Extract the (X, Y) coordinate from the center of the cell holding the provided text.  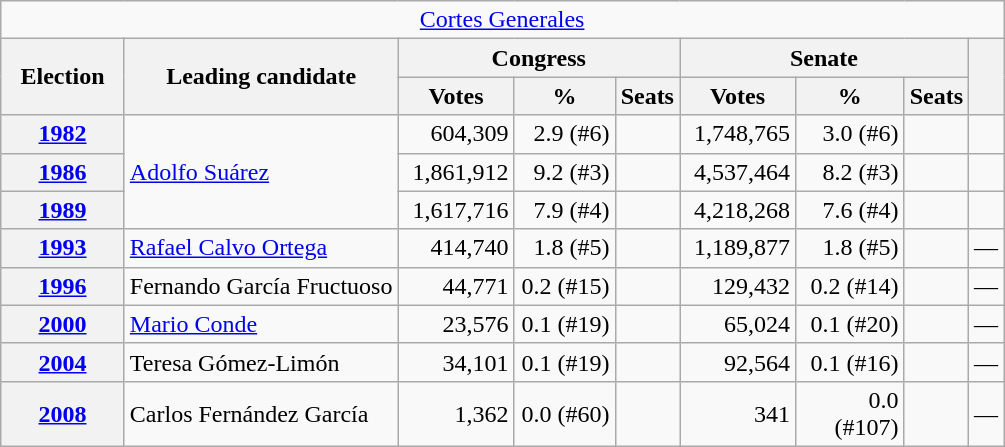
Mario Conde (261, 324)
Fernando García Fructuoso (261, 286)
0.1 (#20) (850, 324)
Adolfo Suárez (261, 172)
Teresa Gómez-Limón (261, 362)
0.0 (#60) (564, 414)
1993 (63, 248)
1,748,765 (738, 134)
8.2 (#3) (850, 172)
1,362 (456, 414)
Congress (539, 58)
4,537,464 (738, 172)
604,309 (456, 134)
Cortes Generales (502, 20)
92,564 (738, 362)
1989 (63, 210)
1,617,716 (456, 210)
Election (63, 77)
1996 (63, 286)
23,576 (456, 324)
Leading candidate (261, 77)
0.2 (#14) (850, 286)
2008 (63, 414)
Senate (824, 58)
2.9 (#6) (564, 134)
7.6 (#4) (850, 210)
1986 (63, 172)
1,861,912 (456, 172)
44,771 (456, 286)
7.9 (#4) (564, 210)
341 (738, 414)
1,189,877 (738, 248)
34,101 (456, 362)
129,432 (738, 286)
0.2 (#15) (564, 286)
65,024 (738, 324)
414,740 (456, 248)
0.0 (#107) (850, 414)
2004 (63, 362)
1982 (63, 134)
9.2 (#3) (564, 172)
3.0 (#6) (850, 134)
Rafael Calvo Ortega (261, 248)
4,218,268 (738, 210)
0.1 (#16) (850, 362)
Carlos Fernández García (261, 414)
2000 (63, 324)
